Return (x, y) of the center of cell containing provided text 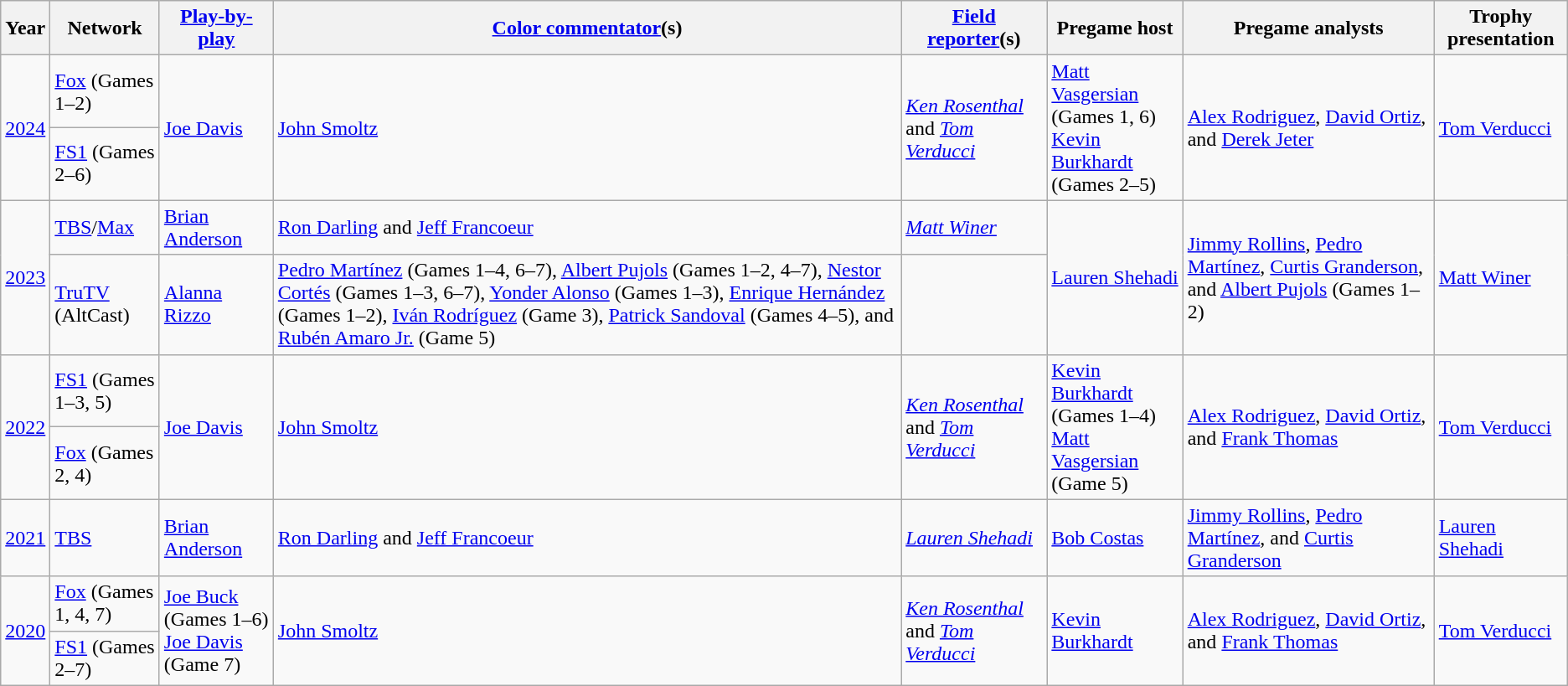
2020 (25, 631)
Field reporter(s) (974, 28)
Fox (Games 1, 4, 7) (105, 603)
Fox (Games 1–2) (105, 92)
FS1 (Games 2–7) (105, 658)
2021 (25, 538)
Bob Costas (1115, 538)
Alanna Rizzo (216, 305)
Pregame analysts (1308, 28)
Fox (Games 2, 4) (105, 464)
Network (105, 28)
Play-by-play (216, 28)
2023 (25, 277)
Color commentator(s) (586, 28)
Jimmy Rollins, Pedro Martínez, and Curtis Granderson (1308, 538)
Kevin Burkhardt (1115, 631)
TBS/Max (105, 228)
Alex Rodriguez, David Ortiz, and Derek Jeter (1308, 127)
Joe Buck (Games 1–6)Joe Davis (Game 7) (216, 631)
Kevin Burkhardt (Games 1–4)Matt Vasgersian (Game 5) (1115, 427)
FS1 (Games 2–6) (105, 164)
Year (25, 28)
TruTV (AltCast) (105, 305)
Matt Vasgersian (Games 1, 6)Kevin Burkhardt (Games 2–5) (1115, 127)
FS1 (Games 1–3, 5) (105, 390)
TBS (105, 538)
Trophy presentation (1501, 28)
2022 (25, 427)
Pregame host (1115, 28)
Jimmy Rollins, Pedro Martínez, Curtis Granderson, and Albert Pujols (Games 1–2) (1308, 277)
2024 (25, 127)
